Determine the [x, y] coordinate at the center of the cell enclosing the given text.  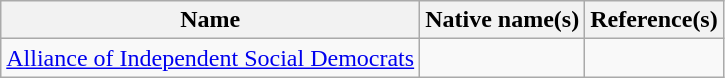
Native name(s) [502, 20]
Alliance of Independent Social Democrats [210, 58]
Name [210, 20]
Reference(s) [654, 20]
